Scan for the cell matching the given text and deliver its (X, Y) coordinate at center. 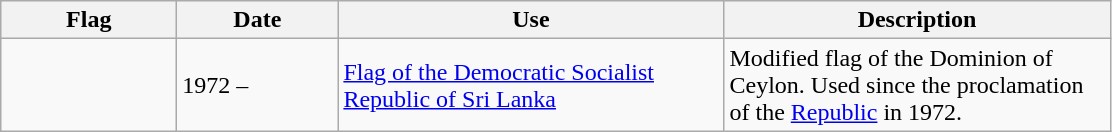
Description (917, 20)
Use (531, 20)
Date (258, 20)
Modified flag of the Dominion of Ceylon. Used since the proclamation of the Republic in 1972. (917, 85)
Flag (89, 20)
Flag of the Democratic Socialist Republic of Sri Lanka (531, 85)
1972 – (258, 85)
